Pinpoint the cell where the given text exists, returning its [X, Y] midpoint coordinate. 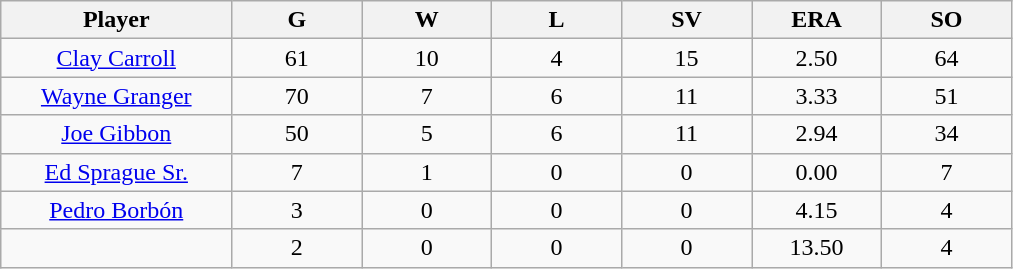
L [557, 20]
15 [687, 58]
Ed Sprague Sr. [116, 172]
64 [946, 58]
1 [427, 172]
2 [297, 248]
Wayne Granger [116, 96]
SV [687, 20]
3 [297, 210]
61 [297, 58]
50 [297, 134]
5 [427, 134]
0.00 [817, 172]
W [427, 20]
2.50 [817, 58]
ERA [817, 20]
G [297, 20]
Player [116, 20]
SO [946, 20]
51 [946, 96]
13.50 [817, 248]
Joe Gibbon [116, 134]
4.15 [817, 210]
34 [946, 134]
Pedro Borbón [116, 210]
70 [297, 96]
10 [427, 58]
3.33 [817, 96]
2.94 [817, 134]
Clay Carroll [116, 58]
